From the cell containing the given text, extract its center point as [X, Y] coordinate. 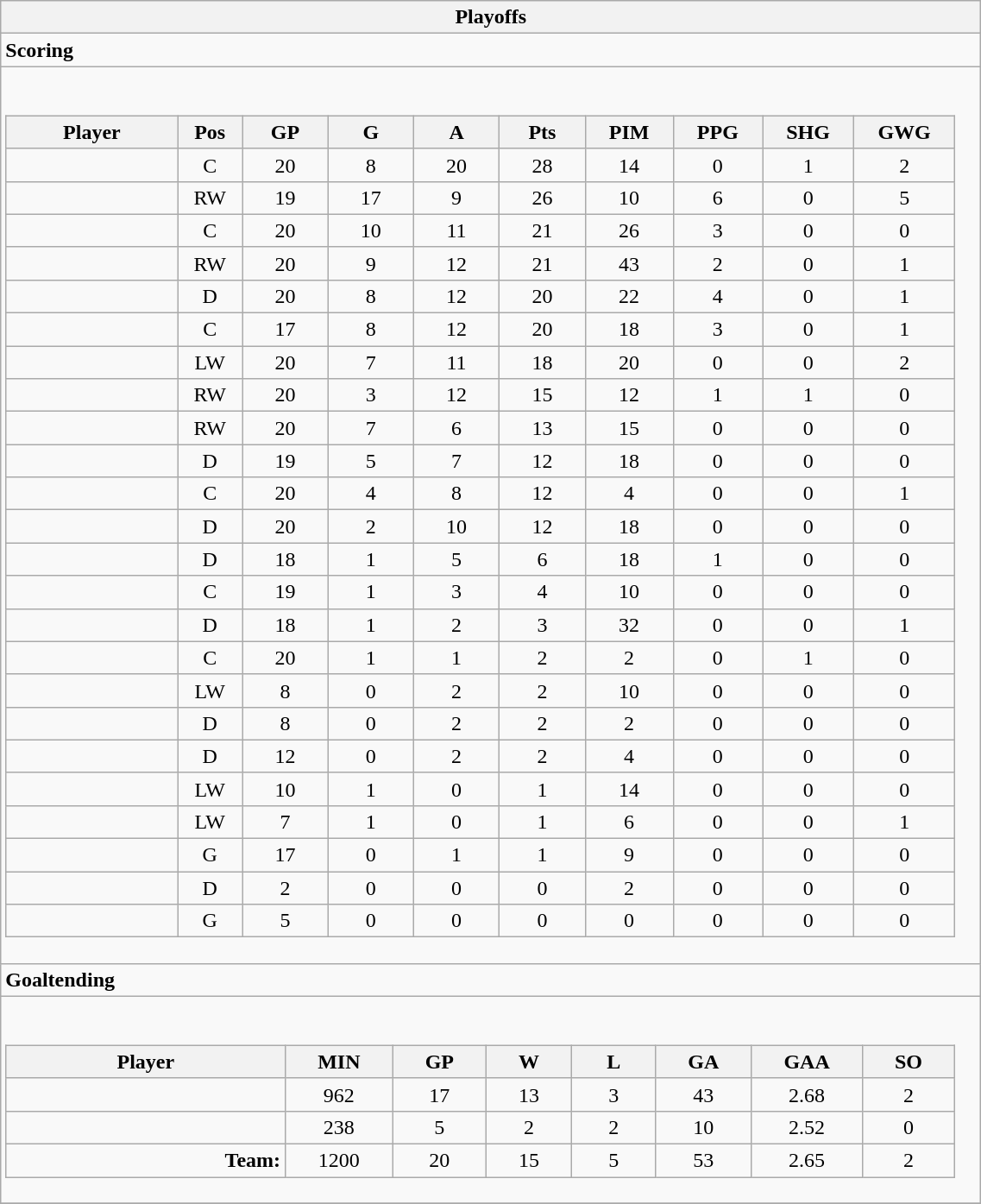
Pos [211, 132]
L [614, 1062]
SHG [808, 132]
53 [704, 1161]
Player MIN GP W L GA GAA SO 962 17 13 3 43 2.68 2 238 5 2 2 10 2.52 0 Team: 1200 20 15 5 53 2.65 2 [491, 1100]
2.68 [807, 1094]
22 [629, 296]
962 [339, 1094]
2.65 [807, 1161]
28 [542, 165]
Playoffs [491, 17]
Pts [542, 132]
GWG [904, 132]
1200 [339, 1161]
32 [629, 625]
Goaltending [491, 980]
2.52 [807, 1127]
W [530, 1062]
SO [908, 1062]
MIN [339, 1062]
GA [704, 1062]
GAA [807, 1062]
PIM [629, 132]
Team: [146, 1161]
PPG [718, 132]
Scoring [491, 50]
A [456, 132]
238 [339, 1127]
